Output the [x, y] coordinate of the center of the cell containing the given text.  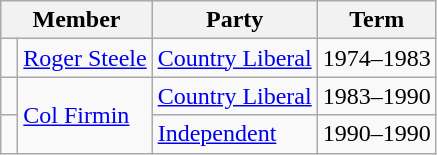
1983–1990 [376, 96]
Col Firmin [85, 115]
1974–1983 [376, 58]
Roger Steele [85, 58]
Party [234, 20]
1990–1990 [376, 134]
Independent [234, 134]
Member [76, 20]
Term [376, 20]
